Capture the cell that displays the provided text and extract its [X, Y] central coordinate. 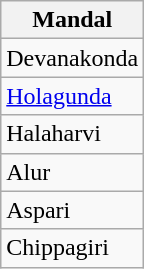
Mandal [72, 20]
Chippagiri [72, 248]
Halaharvi [72, 134]
Alur [72, 172]
Aspari [72, 210]
Holagunda [72, 96]
Devanakonda [72, 58]
